Pinpoint the cell where the given text exists, returning its (X, Y) midpoint coordinate. 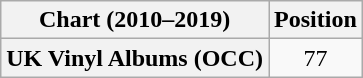
Position (316, 20)
UK Vinyl Albums (OCC) (135, 58)
77 (316, 58)
Chart (2010–2019) (135, 20)
